Determine the [x, y] coordinate at the center of the cell enclosing the given text.  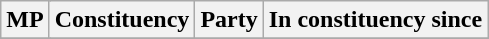
In constituency since [375, 20]
Constituency [122, 20]
MP [25, 20]
Party [229, 20]
